Pinpoint the cell where the given text exists, returning its (x, y) midpoint coordinate. 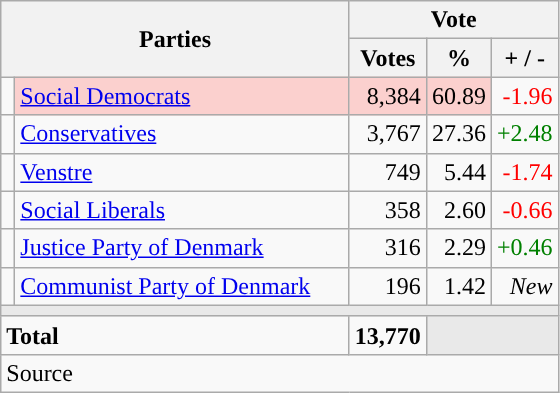
5.44 (458, 172)
Total (176, 335)
749 (388, 172)
Source (280, 373)
3,767 (388, 134)
316 (388, 248)
Social Democrats (182, 96)
27.36 (458, 134)
Social Liberals (182, 210)
New (524, 286)
358 (388, 210)
-1.74 (524, 172)
Venstre (182, 172)
8,384 (388, 96)
Parties (176, 39)
2.60 (458, 210)
% (458, 58)
-1.96 (524, 96)
+ / - (524, 58)
-0.66 (524, 210)
60.89 (458, 96)
196 (388, 286)
13,770 (388, 335)
1.42 (458, 286)
2.29 (458, 248)
Communist Party of Denmark (182, 286)
+0.46 (524, 248)
Justice Party of Denmark (182, 248)
Vote (454, 20)
Votes (388, 58)
+2.48 (524, 134)
Conservatives (182, 134)
